Capture the cell that displays the provided text and extract its [X, Y] central coordinate. 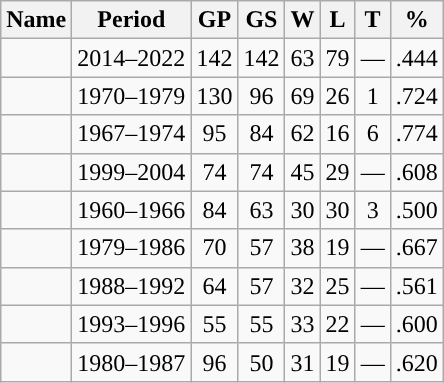
1960–1966 [132, 210]
.444 [416, 58]
.724 [416, 96]
6 [372, 134]
32 [302, 286]
22 [338, 324]
31 [302, 362]
1980–1987 [132, 362]
1967–1974 [132, 134]
.667 [416, 248]
62 [302, 134]
.774 [416, 134]
38 [302, 248]
1999–2004 [132, 172]
Name [36, 20]
25 [338, 286]
T [372, 20]
26 [338, 96]
Period [132, 20]
GP [214, 20]
33 [302, 324]
45 [302, 172]
130 [214, 96]
1988–1992 [132, 286]
50 [262, 362]
29 [338, 172]
GS [262, 20]
.500 [416, 210]
2014–2022 [132, 58]
.600 [416, 324]
L [338, 20]
1 [372, 96]
64 [214, 286]
.620 [416, 362]
1979–1986 [132, 248]
79 [338, 58]
70 [214, 248]
16 [338, 134]
1970–1979 [132, 96]
95 [214, 134]
% [416, 20]
3 [372, 210]
W [302, 20]
.608 [416, 172]
1993–1996 [132, 324]
.561 [416, 286]
69 [302, 96]
